Pinpoint the cell where the given text exists, returning its (X, Y) midpoint coordinate. 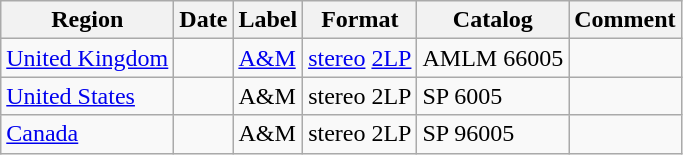
SP 6005 (493, 96)
Format (360, 20)
Comment (625, 20)
AMLM 66005 (493, 58)
United Kingdom (88, 58)
Date (204, 20)
Label (268, 20)
Region (88, 20)
SP 96005 (493, 134)
Catalog (493, 20)
Canada (88, 134)
United States (88, 96)
